Output the (x, y) coordinate of the center of the cell containing the given text.  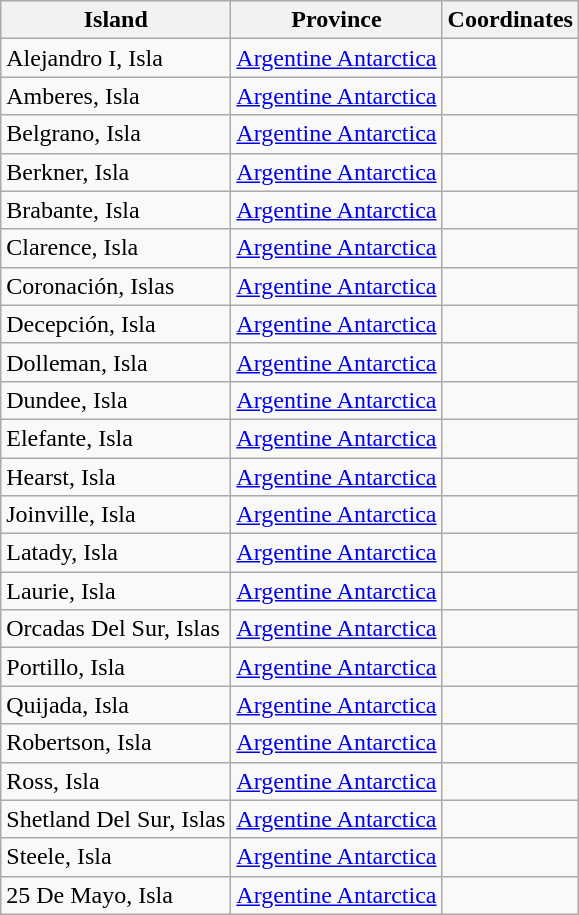
Berkner, Isla (116, 172)
Dolleman, Isla (116, 362)
Latady, Isla (116, 553)
Quijada, Isla (116, 705)
Island (116, 20)
Amberes, Isla (116, 96)
Province (336, 20)
Steele, Isla (116, 857)
Brabante, Isla (116, 210)
Robertson, Isla (116, 743)
Hearst, Isla (116, 477)
Coronación, Islas (116, 286)
Alejandro I, Isla (116, 58)
Elefante, Isla (116, 438)
25 De Mayo, Isla (116, 895)
Dundee, Isla (116, 400)
Belgrano, Isla (116, 134)
Clarence, Isla (116, 248)
Decepción, Isla (116, 324)
Shetland Del Sur, Islas (116, 819)
Joinville, Isla (116, 515)
Ross, Isla (116, 781)
Orcadas Del Sur, Islas (116, 629)
Coordinates (510, 20)
Laurie, Isla (116, 591)
Portillo, Isla (116, 667)
